Scan for the cell matching the given text and deliver its (x, y) coordinate at center. 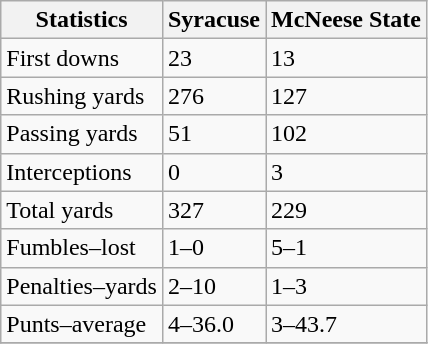
0 (214, 172)
4–36.0 (214, 324)
23 (214, 58)
McNeese State (346, 20)
51 (214, 134)
102 (346, 134)
3 (346, 172)
Syracuse (214, 20)
229 (346, 210)
Passing yards (82, 134)
1–3 (346, 286)
Rushing yards (82, 96)
13 (346, 58)
Punts–average (82, 324)
Fumbles–lost (82, 248)
First downs (82, 58)
3–43.7 (346, 324)
276 (214, 96)
Interceptions (82, 172)
Penalties–yards (82, 286)
2–10 (214, 286)
1–0 (214, 248)
Statistics (82, 20)
Total yards (82, 210)
327 (214, 210)
127 (346, 96)
5–1 (346, 248)
